Return (x, y) of the center of cell containing provided text 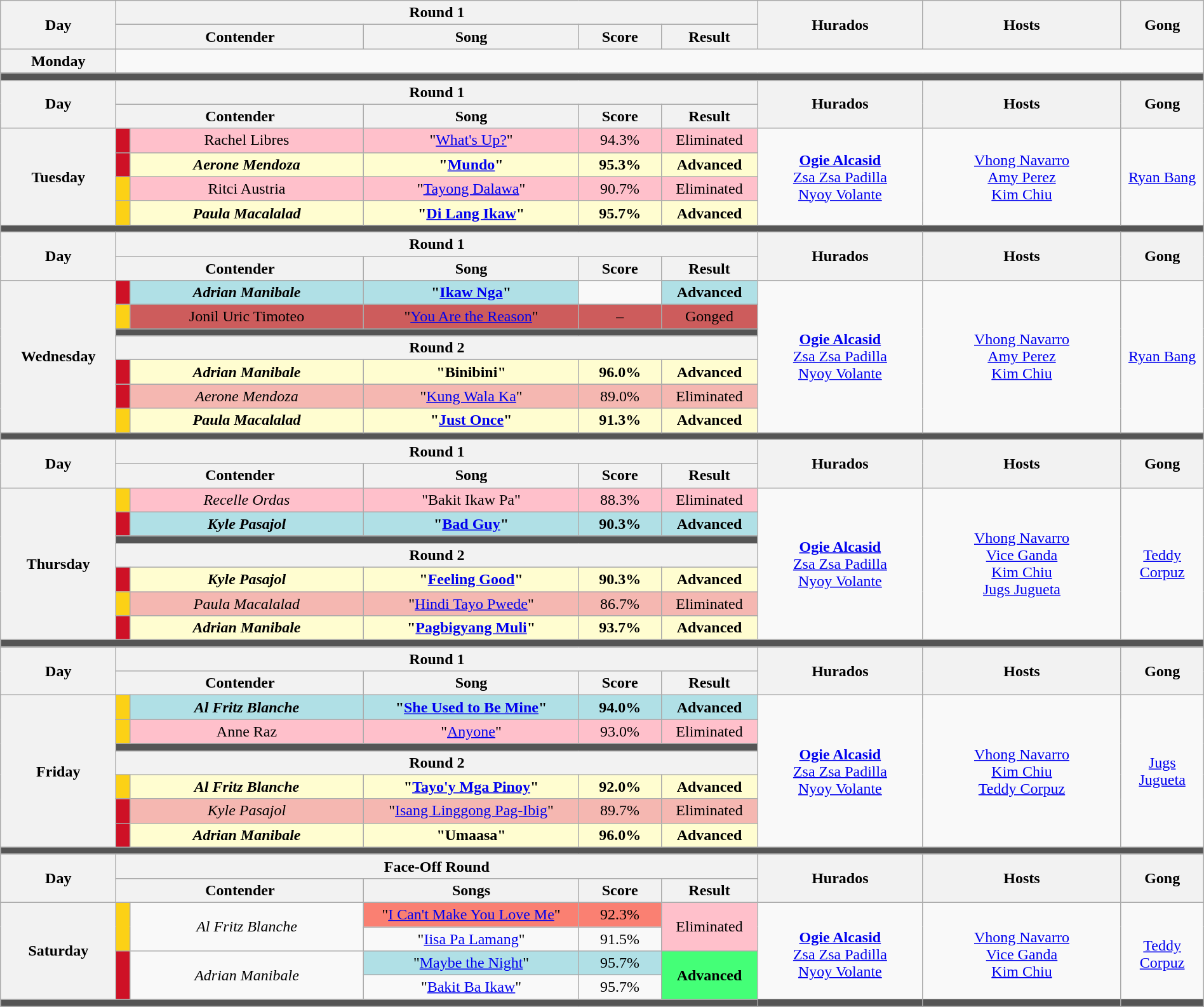
"Feeling Good" (471, 579)
"Anyone" (471, 731)
Saturday (58, 950)
94.3% (620, 140)
"She Used to Be Mine" (471, 707)
Face-Off Round (437, 866)
Rachel Libres (246, 140)
"Umaasa" (471, 835)
"Bakit Ba Ikaw" (471, 987)
"Tayong Dalawa" (471, 189)
Vhong NavarroVice GandaKim ChiuJugs Jugueta (1022, 564)
"Hindi Tayo Pwede" (471, 604)
Monday (58, 61)
"Di Lang Ikaw" (471, 213)
Friday (58, 771)
"What's Up?" (471, 140)
93.0% (620, 731)
Ritci Austria (246, 189)
"Mundo" (471, 164)
Vhong NavarroKim ChiuTeddy Corpuz (1022, 771)
86.7% (620, 604)
Recelle Ordas (246, 500)
"Binibini" (471, 372)
92.0% (620, 787)
90.7% (620, 189)
"Tayo'y Mga Pinoy" (471, 787)
"Ikaw Nga" (471, 293)
Songs (471, 890)
"Isang Linggong Pag-Ibig" (471, 811)
93.7% (620, 628)
Jugs Jugueta (1162, 771)
Vhong NavarroVice GandaKim Chiu (1022, 954)
"Bakit Ikaw Pa" (471, 500)
Anne Raz (246, 731)
"Bad Guy" (471, 524)
Jonil Uric Timoteo (246, 317)
"Just Once" (471, 420)
Gonged (709, 317)
Wednesday (58, 357)
"Pagbigyang Muli" (471, 628)
Tuesday (58, 177)
– (620, 317)
"Maybe the Night" (471, 963)
Thursday (58, 564)
89.0% (620, 396)
"You Are the Reason" (471, 317)
92.3% (620, 914)
91.3% (620, 420)
95.3% (620, 164)
94.0% (620, 707)
"Kung Wala Ka" (471, 396)
"Iisa Pa Lamang" (471, 939)
88.3% (620, 500)
"I Can't Make You Love Me" (471, 914)
91.5% (620, 939)
89.7% (620, 811)
